Scan for the cell matching the given text and deliver its [x, y] coordinate at center. 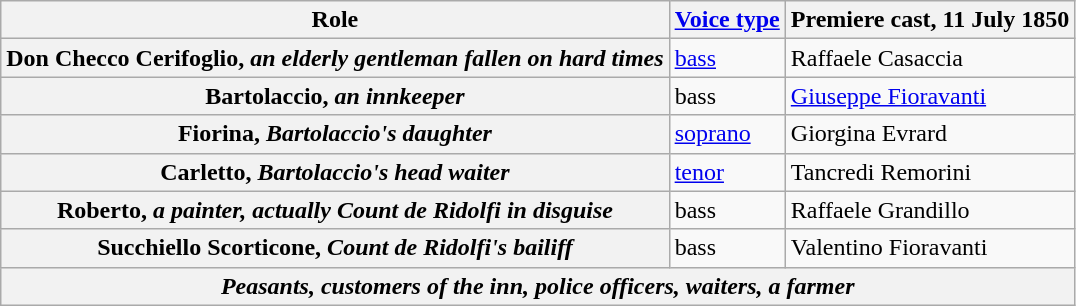
Carletto, Bartolaccio's head waiter [335, 172]
Giuseppe Fioravanti [930, 96]
Peasants, customers of the inn, police officers, waiters, a farmer [538, 286]
Succhiello Scorticone, Count de Ridolfi's bailiff [335, 248]
Tancredi Remorini [930, 172]
Valentino Fioravanti [930, 248]
Don Checco Cerifoglio, an elderly gentleman fallen on hard times [335, 58]
Fiorina, Bartolaccio's daughter [335, 134]
Voice type [727, 20]
Role [335, 20]
Roberto, a painter, actually Count de Ridolfi in disguise [335, 210]
Raffaele Casaccia [930, 58]
tenor [727, 172]
soprano [727, 134]
Raffaele Grandillo [930, 210]
Premiere cast, 11 July 1850 [930, 20]
Bartolaccio, an innkeeper [335, 96]
Giorgina Evrard [930, 134]
